Pinpoint the cell where the given text exists, returning its (X, Y) midpoint coordinate. 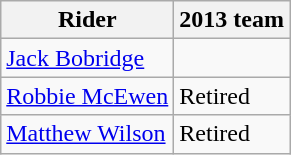
Rider (88, 20)
Robbie McEwen (88, 96)
2013 team (232, 20)
Jack Bobridge (88, 58)
Matthew Wilson (88, 134)
